Locate the cell with the specified text and output its (x, y) center coordinate. 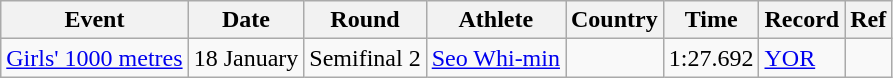
Date (246, 20)
Round (365, 20)
1:27.692 (711, 58)
Ref (868, 20)
Girls' 1000 metres (94, 58)
Country (615, 20)
Seo Whi-min (496, 58)
YOR (802, 58)
Athlete (496, 20)
Semifinal 2 (365, 58)
Event (94, 20)
Record (802, 20)
Time (711, 20)
18 January (246, 58)
